From the cell containing the given text, extract its center point as [x, y] coordinate. 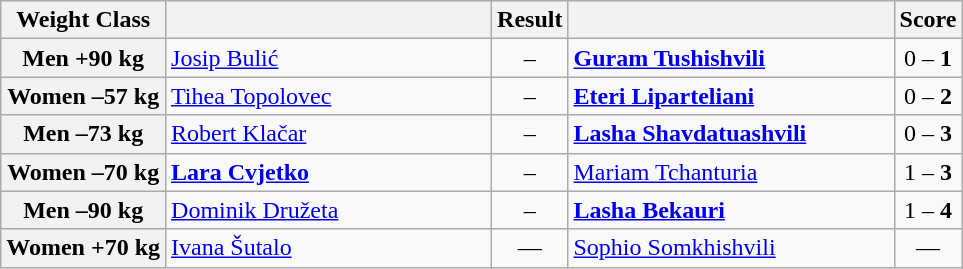
Women +70 kg [84, 248]
Dominik Družeta [329, 210]
Men +90 kg [84, 58]
Josip Bulić [329, 58]
Lara Cvjetko [329, 172]
Ivana Šutalo [329, 248]
Robert Klačar [329, 134]
Tihea Topolovec [329, 96]
Women –57 kg [84, 96]
Guram Tushishvili [731, 58]
Lasha Bekauri [731, 210]
Men –73 kg [84, 134]
0 – 2 [928, 96]
Women –70 kg [84, 172]
Weight Class [84, 20]
Men –90 kg [84, 210]
Eteri Liparteliani [731, 96]
Sophio Somkhishvili [731, 248]
1 – 3 [928, 172]
1 – 4 [928, 210]
Lasha Shavdatuashvili [731, 134]
Mariam Tchanturia [731, 172]
Score [928, 20]
0 – 3 [928, 134]
0 – 1 [928, 58]
Result [530, 20]
